Output the (X, Y) coordinate of the center of the cell containing the given text.  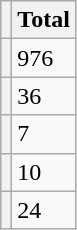
Total (44, 20)
24 (44, 210)
976 (44, 58)
7 (44, 134)
10 (44, 172)
36 (44, 96)
